From the cell containing the given text, extract its center point as [X, Y] coordinate. 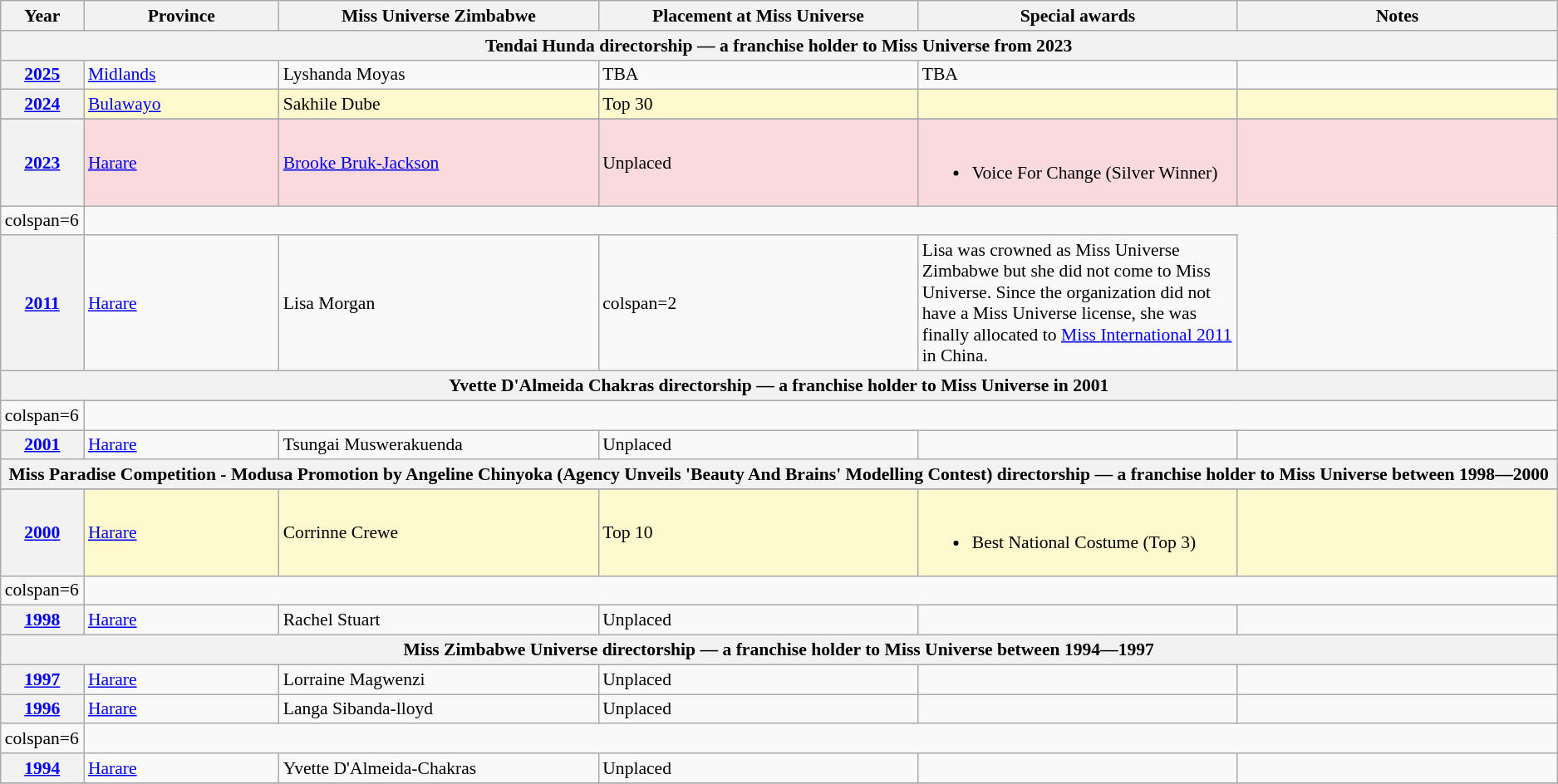
Year [42, 16]
Voice For Change (Silver Winner) [1079, 163]
Langa Sibanda-lloyd [439, 709]
Notes [1397, 16]
Sakhile Dube [439, 105]
2011 [42, 304]
Yvette D'Almeida Chakras directorship — a franchise holder to Miss Universe in 2001 [779, 386]
Top 30 [758, 105]
Miss Zimbabwe Universe directorship — a franchise holder to Miss Universe between 1994―1997 [779, 650]
Best National Costume (Top 3) [1079, 532]
Top 10 [758, 532]
Bulawayo [181, 105]
Special awards [1079, 16]
1998 [42, 620]
2023 [42, 163]
Placement at Miss Universe [758, 16]
colspan=2 [758, 304]
Lorraine Magwenzi [439, 679]
Lyshanda Moyas [439, 75]
Corrinne Crewe [439, 532]
Tendai Hunda directorship — a franchise holder to Miss Universe from 2023 [779, 46]
2024 [42, 105]
2001 [42, 445]
Midlands [181, 75]
Miss Universe Zimbabwe [439, 16]
1994 [42, 768]
Yvette D'Almeida-Chakras [439, 768]
Brooke Bruk-Jackson [439, 163]
Lisa Morgan [439, 304]
2025 [42, 75]
Province [181, 16]
1997 [42, 679]
Tsungai Muswerakuenda [439, 445]
1996 [42, 709]
Rachel Stuart [439, 620]
2000 [42, 532]
